Return (X, Y) of the center of cell containing provided text 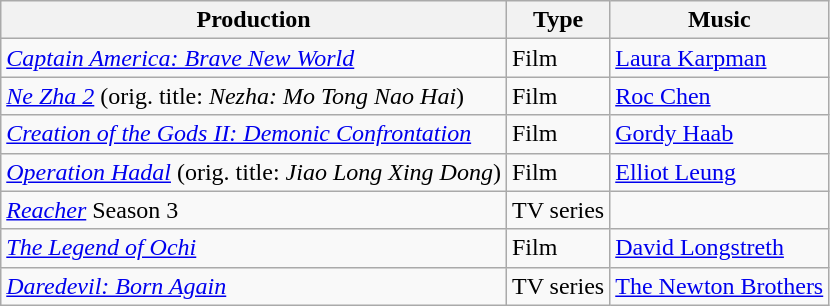
Elliot Leung (720, 172)
Captain America: Brave New World (254, 58)
The Legend of Ochi (254, 248)
Roc Chen (720, 96)
Daredevil: Born Again (254, 286)
Operation Hadal (orig. title: Jiao Long Xing Dong) (254, 172)
Music (720, 20)
The Newton Brothers (720, 286)
Ne Zha 2 (orig. title: Nezha: Mo Tong Nao Hai) (254, 96)
Gordy Haab (720, 134)
Type (558, 20)
David Longstreth (720, 248)
Creation of the Gods II: Demonic Confrontation (254, 134)
Laura Karpman (720, 58)
Production (254, 20)
Reacher Season 3 (254, 210)
